From the cell containing the given text, extract its center point as [x, y] coordinate. 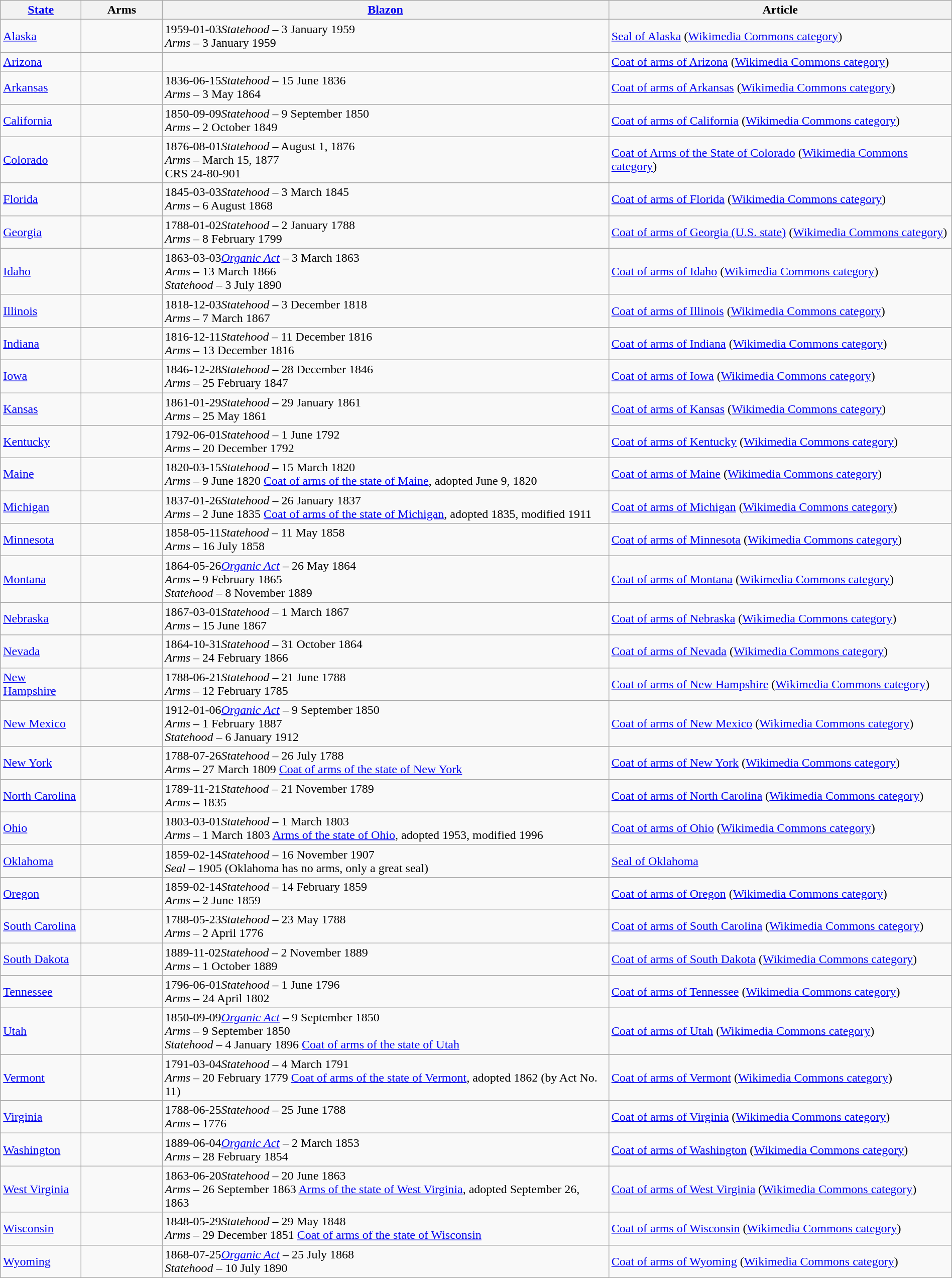
Iowa [41, 376]
Coat of arms of Idaho (Wikimedia Commons category) [780, 271]
Michigan [41, 507]
Coat of arms of New Hampshire (Wikimedia Commons category) [780, 684]
West Virginia [41, 1189]
Coat of arms of Nevada (Wikimedia Commons category) [780, 651]
Coat of arms of South Carolina (Wikimedia Commons category) [780, 926]
Coat of arms of Utah (Wikimedia Commons category) [780, 1031]
Arms [122, 10]
Idaho [41, 271]
Blazon [386, 10]
Coat of arms of Illinois (Wikimedia Commons category) [780, 310]
Coat of arms of Florida (Wikimedia Commons category) [780, 199]
Seal of Alaska (Wikimedia Commons category) [780, 36]
Tennessee [41, 992]
Coat of arms of Tennessee (Wikimedia Commons category) [780, 992]
Arizona [41, 62]
Oklahoma [41, 861]
1788-06-21Statehood – 21 June 1788Arms – 12 February 1785 [386, 684]
1861-01-29Statehood – 29 January 1861Arms – 25 May 1861 [386, 409]
1820-03-15Statehood – 15 March 1820Arms – 9 June 1820 Coat of arms of the state of Maine, adopted June 9, 1820 [386, 474]
1846-12-28Statehood – 28 December 1846Arms – 25 February 1847 [386, 376]
Coat of arms of South Dakota (Wikimedia Commons category) [780, 958]
1863-06-20Statehood – 20 June 1863Arms – 26 September 1863 Arms of the state of West Virginia, adopted September 26, 1863 [386, 1189]
Florida [41, 199]
1859-02-14Statehood – 14 February 1859Arms – 2 June 1859 [386, 893]
Coat of arms of New Mexico (Wikimedia Commons category) [780, 723]
Arkansas [41, 87]
New York [41, 763]
1788-06-25Statehood – 25 June 1788Arms – 1776 [386, 1117]
Illinois [41, 310]
Coat of arms of California (Wikimedia Commons category) [780, 121]
1859-02-14Statehood – 16 November 1907Seal – 1905 (Oklahoma has no arms, only a great seal) [386, 861]
1850-09-09Organic Act – 9 September 1850Arms – 9 September 1850Statehood – 4 January 1896 Coat of arms of the state of Utah [386, 1031]
1889-06-04Organic Act – 2 March 1853Arms – 28 February 1854 [386, 1149]
1850-09-09Statehood – 9 September 1850Arms – 2 October 1849 [386, 121]
1876-08-01Statehood – August 1, 1876Arms – March 15, 1877CRS 24-80-901 [386, 160]
1864-05-26Organic Act – 26 May 1864Arms – 9 February 1865Statehood – 8 November 1889 [386, 579]
Coat of arms of Nebraska (Wikimedia Commons category) [780, 619]
Nevada [41, 651]
1863-03-03Organic Act – 3 March 1863Arms – 13 March 1866Statehood – 3 July 1890 [386, 271]
South Dakota [41, 958]
Vermont [41, 1078]
Coat of arms of Arkansas (Wikimedia Commons category) [780, 87]
Minnesota [41, 540]
Coat of arms of Washington (Wikimedia Commons category) [780, 1149]
Article [780, 10]
Kansas [41, 409]
1788-01-02Statehood – 2 January 1788Arms – 8 February 1799 [386, 232]
Coat of arms of Minnesota (Wikimedia Commons category) [780, 540]
1959-01-03Statehood – 3 January 1959Arms – 3 January 1959 [386, 36]
Coat of arms of New York (Wikimedia Commons category) [780, 763]
Coat of arms of Indiana (Wikimedia Commons category) [780, 344]
Washington [41, 1149]
Coat of arms of North Carolina (Wikimedia Commons category) [780, 796]
Coat of arms of Kentucky (Wikimedia Commons category) [780, 442]
Alaska [41, 36]
1816-12-11Statehood – 11 December 1816Arms – 13 December 1816 [386, 344]
1789-11-21Statehood – 21 November 1789Arms – 1835 [386, 796]
Coat of arms of Virginia (Wikimedia Commons category) [780, 1117]
Seal of Oklahoma [780, 861]
South Carolina [41, 926]
Colorado [41, 160]
1858-05-11Statehood – 11 May 1858Arms – 16 July 1858 [386, 540]
1867-03-01Statehood – 1 March 1867Arms – 15 June 1867 [386, 619]
Ohio [41, 828]
Wisconsin [41, 1229]
New Mexico [41, 723]
North Carolina [41, 796]
1818-12-03Statehood – 3 December 1818Arms – 7 March 1867 [386, 310]
1792-06-01Statehood – 1 June 1792Arms – 20 December 1792 [386, 442]
1848-05-29Statehood – 29 May 1848Arms – 29 December 1851 Coat of arms of the state of Wisconsin [386, 1229]
1868-07-25Organic Act – 25 July 1868Statehood – 10 July 1890 [386, 1261]
1791-03-04Statehood – 4 March 1791Arms – 20 February 1779 Coat of arms of the state of Vermont, adopted 1862 (by Act No. 11) [386, 1078]
Coat of arms of Kansas (Wikimedia Commons category) [780, 409]
1836-06-15Statehood – 15 June 1836Arms – 3 May 1864 [386, 87]
Utah [41, 1031]
Coat of arms of Wisconsin (Wikimedia Commons category) [780, 1229]
1788-07-26Statehood – 26 July 1788Arms – 27 March 1809 Coat of arms of the state of New York [386, 763]
Georgia [41, 232]
State [41, 10]
Coat of arms of Maine (Wikimedia Commons category) [780, 474]
Maine [41, 474]
Coat of arms of Vermont (Wikimedia Commons category) [780, 1078]
Indiana [41, 344]
Wyoming [41, 1261]
1864-10-31Statehood – 31 October 1864Arms – 24 February 1866 [386, 651]
1837-01-26Statehood – 26 January 1837Arms – 2 June 1835 Coat of arms of the state of Michigan, adopted 1835, modified 1911 [386, 507]
Coat of arms of Georgia (U.S. state) (Wikimedia Commons category) [780, 232]
New Hampshire [41, 684]
Oregon [41, 893]
Montana [41, 579]
Coat of arms of Iowa (Wikimedia Commons category) [780, 376]
Coat of arms of Ohio (Wikimedia Commons category) [780, 828]
Coat of arms of Michigan (Wikimedia Commons category) [780, 507]
1889-11-02Statehood – 2 November 1889Arms – 1 October 1889 [386, 958]
Coat of arms of Wyoming (Wikimedia Commons category) [780, 1261]
Coat of arms of Oregon (Wikimedia Commons category) [780, 893]
Coat of Arms of the State of Colorado (Wikimedia Commons category) [780, 160]
1845-03-03Statehood – 3 March 1845Arms – 6 August 1868 [386, 199]
1803-03-01Statehood – 1 March 1803Arms – 1 March 1803 Arms of the state of Ohio, adopted 1953, modified 1996 [386, 828]
Coat of arms of Montana (Wikimedia Commons category) [780, 579]
Virginia [41, 1117]
1788-05-23Statehood – 23 May 1788Arms – 2 April 1776 [386, 926]
Coat of arms of West Virginia (Wikimedia Commons category) [780, 1189]
Nebraska [41, 619]
Coat of arms of Arizona (Wikimedia Commons category) [780, 62]
California [41, 121]
1796-06-01Statehood – 1 June 1796Arms – 24 April 1802 [386, 992]
1912-01-06Organic Act – 9 September 1850Arms – 1 February 1887Statehood – 6 January 1912 [386, 723]
Kentucky [41, 442]
